Search for the cell housing the specified text and yield its (X, Y) center coordinate. 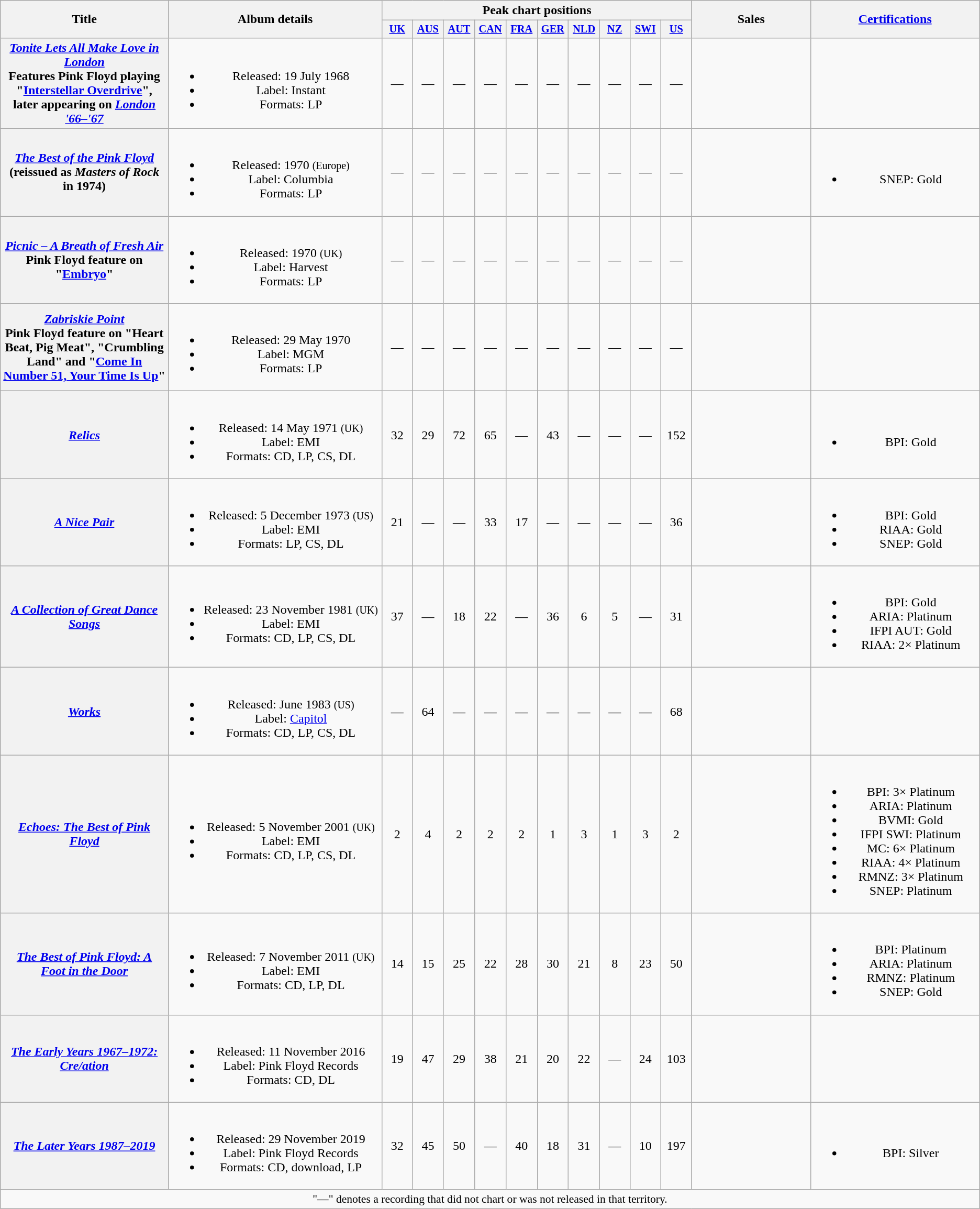
BPI: 3× PlatinumARIA: PlatinumBVMI: GoldIFPI SWI: PlatinumMC: 6× PlatinumRIAA: 4× PlatinumRMNZ: 3× PlatinumSNEP: Platinum (895, 834)
BPI: Gold (895, 435)
45 (428, 1146)
UK (397, 29)
Tonite Lets All Make Love in LondonFeatures Pink Floyd playing "Interstellar Overdrive", later appearing on London '66–'67 (85, 83)
23 (645, 964)
GER (553, 29)
BPI: PlatinumARIA: PlatinumRMNZ: PlatinumSNEP: Gold (895, 964)
152 (676, 435)
Certifications (895, 19)
28 (521, 964)
AUT (459, 29)
The Early Years 1967–1972: Cre/ation (85, 1059)
10 (645, 1146)
20 (553, 1059)
Peak chart positions (537, 10)
Released: 7 November 2011 (UK)Label: EMIFormats: CD, LP, DL (275, 964)
Sales (751, 19)
17 (521, 523)
Released: 23 November 1981 (UK)Label: EMIFormats: CD, LP, CS, DL (275, 617)
5 (615, 617)
Released: June 1983 (US)Label: CapitolFormats: CD, LP, CS, DL (275, 711)
Album details (275, 19)
FRA (521, 29)
33 (491, 523)
Relics (85, 435)
43 (553, 435)
68 (676, 711)
65 (491, 435)
72 (459, 435)
Released: 19 July 1968Label: InstantFormats: LP (275, 83)
Released: 14 May 1971 (UK)Label: EMIFormats: CD, LP, CS, DL (275, 435)
The Best of the Pink Floyd(reissued as Masters of Rock in 1974) (85, 173)
A Nice Pair (85, 523)
14 (397, 964)
Echoes: The Best of Pink Floyd (85, 834)
37 (397, 617)
103 (676, 1059)
NZ (615, 29)
Released: 1970 (Europe)Label: ColumbiaFormats: LP (275, 173)
Released: 29 November 2019Label: Pink Floyd RecordsFormats: CD, download, LP (275, 1146)
38 (491, 1059)
A Collection of Great Dance Songs (85, 617)
The Best of Pink Floyd: A Foot in the Door (85, 964)
47 (428, 1059)
SNEP: Gold (895, 173)
Released: 5 December 1973 (US)Label: EMIFormats: LP, CS, DL (275, 523)
Picnic – A Breath of Fresh AirPink Floyd feature on "Embryo" (85, 260)
"—" denotes a recording that did not chart or was not released in that territory. (490, 1199)
Released: 11 November 2016Label: Pink Floyd RecordsFormats: CD, DL (275, 1059)
Released: 1970 (UK)Label: HarvestFormats: LP (275, 260)
Zabriskie PointPink Floyd feature on "Heart Beat, Pig Meat", "Crumbling Land" and "Come In Number 51, Your Time Is Up" (85, 348)
The Later Years 1987–2019 (85, 1146)
19 (397, 1059)
US (676, 29)
AUS (428, 29)
NLD (584, 29)
15 (428, 964)
8 (615, 964)
40 (521, 1146)
4 (428, 834)
30 (553, 964)
SWI (645, 29)
6 (584, 617)
BPI: GoldRIAA: GoldSNEP: Gold (895, 523)
64 (428, 711)
BPI: Silver (895, 1146)
BPI: GoldARIA: PlatinumIFPI AUT: GoldRIAA: 2× Platinum (895, 617)
197 (676, 1146)
25 (459, 964)
Title (85, 19)
Released: 29 May 1970Label: MGMFormats: LP (275, 348)
CAN (491, 29)
24 (645, 1059)
Released: 5 November 2001 (UK)Label: EMIFormats: CD, LP, CS, DL (275, 834)
Works (85, 711)
